Identify which cell holds the provided text, then report its (x, y) central coordinate. 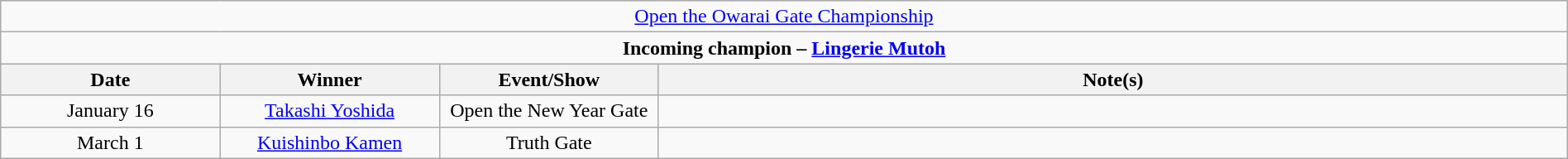
Event/Show (549, 79)
January 16 (111, 111)
Kuishinbo Kamen (329, 142)
Open the Owarai Gate Championship (784, 17)
Incoming champion – Lingerie Mutoh (784, 48)
Date (111, 79)
Takashi Yoshida (329, 111)
Note(s) (1113, 79)
Truth Gate (549, 142)
Open the New Year Gate (549, 111)
Winner (329, 79)
March 1 (111, 142)
